Search for the cell housing the specified text and yield its (X, Y) center coordinate. 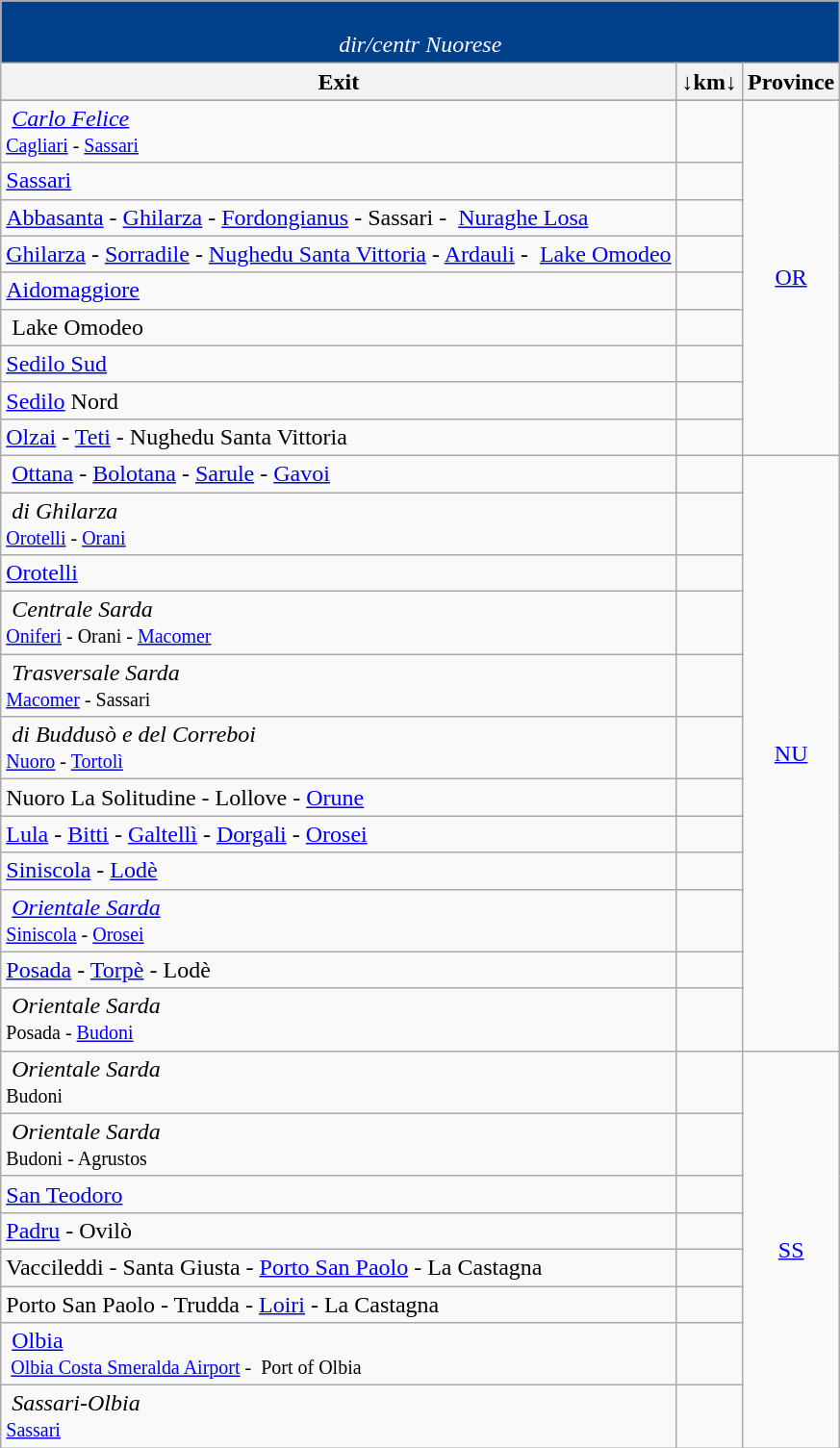
Posada - Torpè - Lodè (339, 970)
NU (791, 752)
Ottana - Bolotana - Sarule - Gavoi (339, 473)
San Teodoro (339, 1194)
Exit (339, 82)
dir/centr Nuorese (420, 33)
Padru - Ovilò (339, 1231)
Ghilarza - Sorradile - Nughedu Santa Vittoria - Ardauli - Lake Omodeo (339, 254)
Nuoro La Solitudine - Lollove - Orune (339, 798)
di Buddusò e del CorreboiNuoro - Tortolì (339, 749)
Siniscola - Lodè (339, 871)
Sassari-OlbiaSassari (339, 1416)
Carlo FeliceCagliari - Sassari (339, 131)
Vaccileddi - Santa Giusta - Porto San Paolo - La Castagna (339, 1267)
OR (791, 278)
Orotelli (339, 573)
Orientale SardaPosada - Budoni (339, 1020)
di GhilarzaOrotelli - Orani (339, 523)
Lula - Bitti - Galtellì - Dorgali - Orosei (339, 834)
Trasversale SardaMacomer - Sassari (339, 685)
Orientale SardaBudoni (339, 1081)
Lake Omodeo (339, 327)
Centrale SardaOniferi - Orani - Macomer (339, 623)
Orientale SardaBudoni - Agrustos (339, 1145)
↓km↓ (709, 82)
Sedilo Sud (339, 364)
Province (791, 82)
Porto San Paolo - Trudda - Loiri - La Castagna (339, 1304)
Sedilo Nord (339, 400)
Olzai - Teti - Nughedu Santa Vittoria (339, 437)
Orientale SardaSiniscola - Orosei (339, 920)
Sassari (339, 181)
Aidomaggiore (339, 291)
SS (791, 1249)
Abbasanta - Ghilarza - Fordongianus - Sassari - Nuraghe Losa (339, 217)
Olbia Olbia Costa Smeralda Airport - Port of Olbia (339, 1355)
